Locate the cell with the specified text and output its (X, Y) center coordinate. 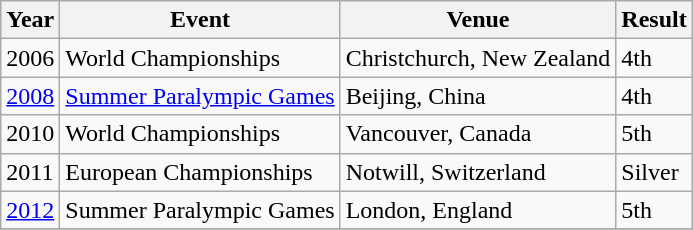
Event (200, 20)
Year (30, 20)
Christchurch, New Zealand (478, 58)
European Championships (200, 172)
Result (654, 20)
2012 (30, 210)
Venue (478, 20)
London, England (478, 210)
2011 (30, 172)
2006 (30, 58)
Vancouver, Canada (478, 134)
2008 (30, 96)
Notwill, Switzerland (478, 172)
Silver (654, 172)
Beijing, China (478, 96)
2010 (30, 134)
